Detect which cell encompasses the target text, then output its [X, Y] center coordinate. 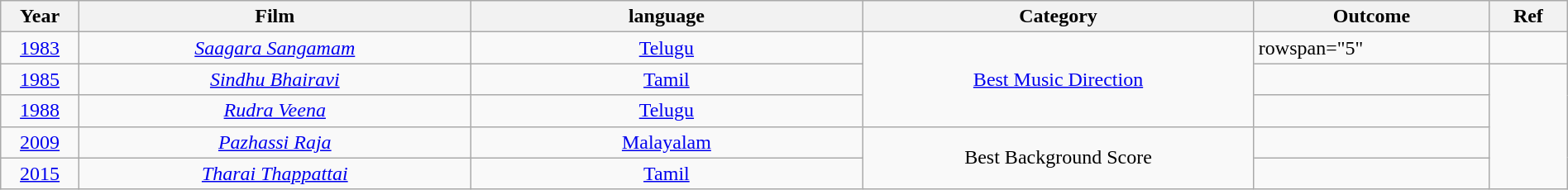
Sindhu Bhairavi [275, 79]
Best Music Direction [1059, 79]
2015 [40, 173]
Saagara Sangamam [275, 48]
Category [1059, 17]
Best Background Score [1059, 158]
rowspan="5" [1371, 48]
Film [275, 17]
Year [40, 17]
language [667, 17]
Outcome [1371, 17]
Pazhassi Raja [275, 142]
1983 [40, 48]
Ref [1528, 17]
2009 [40, 142]
1988 [40, 111]
Tharai Thappattai [275, 173]
Rudra Veena [275, 111]
1985 [40, 79]
Malayalam [667, 142]
